Search for the cell housing the specified text and yield its (X, Y) center coordinate. 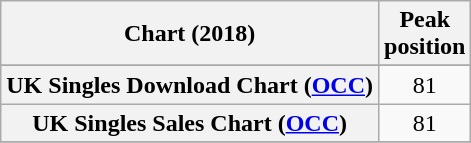
UK Singles Download Chart (OCC) (190, 85)
UK Singles Sales Chart (OCC) (190, 123)
Peakposition (425, 34)
Chart (2018) (190, 34)
